Determine the (X, Y) coordinate at the center of the cell enclosing the given text.  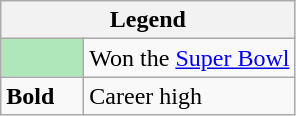
Legend (148, 20)
Bold (42, 96)
Career high (190, 96)
Won the Super Bowl (190, 58)
